For the text-containing cell, return its midpoint in [X, Y] coordinate format. 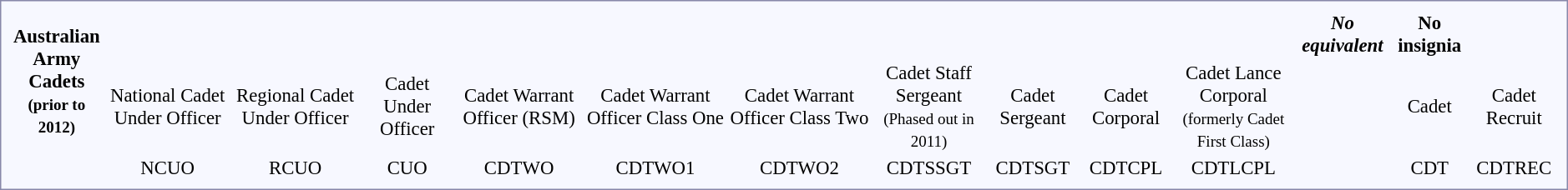
CUO [407, 167]
CDTSGT [1034, 167]
Australian Army Cadets(prior to 2012) [57, 82]
CDTWO [519, 167]
Cadet Staff Sergeant(Phased out in 2011) [928, 107]
CDTLCPL [1234, 167]
Cadet Warrant Officer (RSM) [519, 107]
NCUO [168, 167]
Cadet Recruit [1515, 107]
No equivalent [1343, 33]
Cadet Corporal [1125, 107]
Cadet Warrant Officer Class Two [800, 107]
Cadet Lance Corporal(formerly Cadet First Class) [1234, 107]
No insignia [1429, 33]
RCUO [296, 167]
CDTWO1 [655, 167]
Cadet Warrant Officer Class One [655, 107]
CDTSSGT [928, 167]
CDT [1429, 167]
National Cadet Under Officer [168, 107]
CDTCPL [1125, 167]
Regional Cadet Under Officer [296, 107]
CDTREC [1515, 167]
Cadet [1429, 107]
CDTWO2 [800, 167]
Cadet Sergeant [1034, 107]
Cadet Under Officer [407, 107]
